For the text-containing cell, return its midpoint in [X, Y] coordinate format. 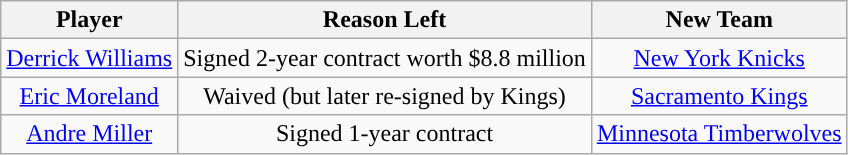
Signed 2-year contract worth $8.8 million [385, 58]
Player [90, 20]
Sacramento Kings [719, 96]
Signed 1-year contract [385, 134]
Andre Miller [90, 134]
Eric Moreland [90, 96]
Waived (but later re-signed by Kings) [385, 96]
Minnesota Timberwolves [719, 134]
Derrick Williams [90, 58]
New Team [719, 20]
New York Knicks [719, 58]
Reason Left [385, 20]
